Output the [X, Y] coordinate of the center of the cell containing the given text.  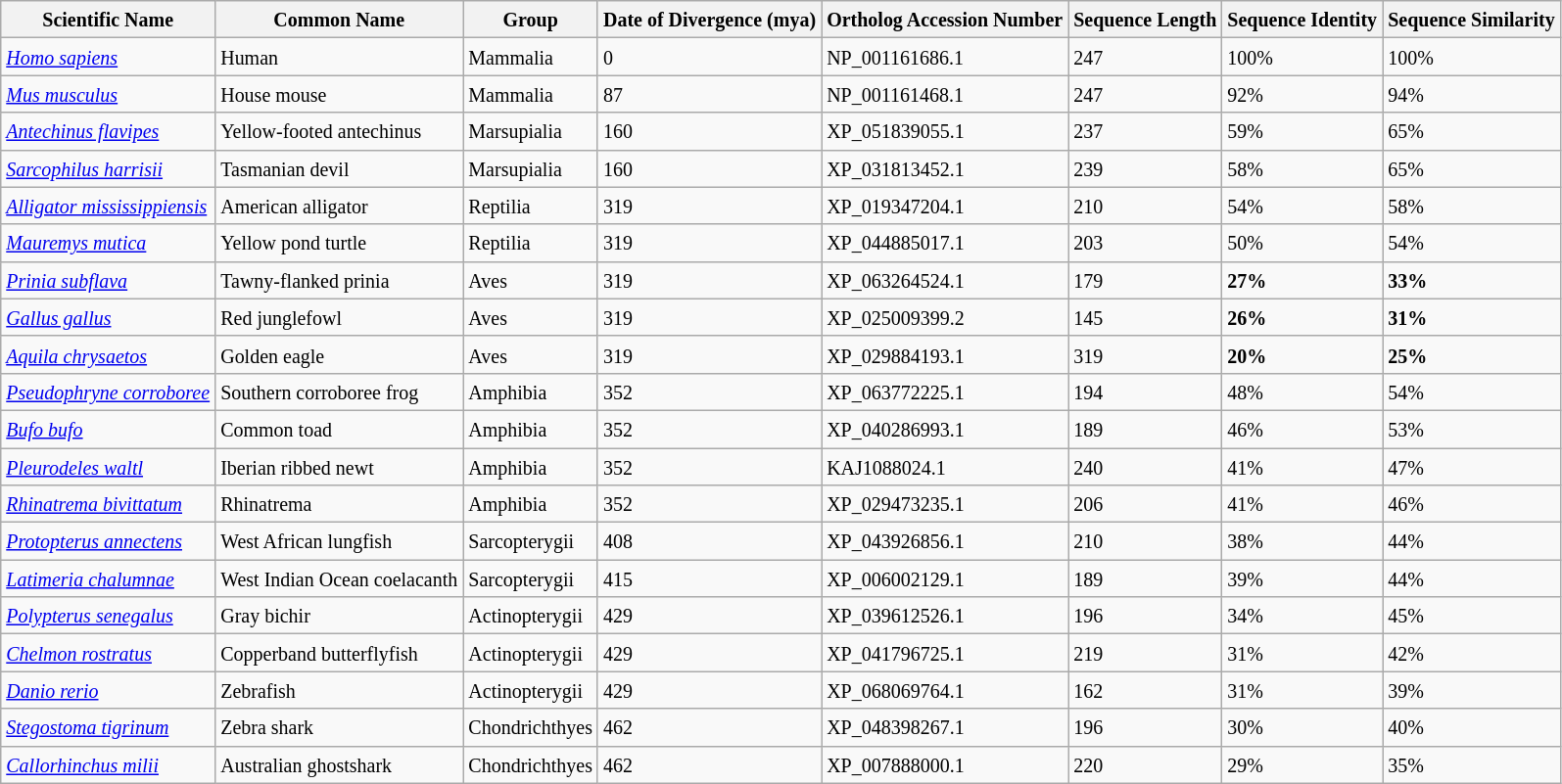
239 [1146, 168]
179 [1146, 280]
XP_043926856.1 [945, 541]
Alligator mississippiensis [108, 206]
Bufo bufo [108, 429]
Pleurodeles waltl [108, 467]
American alligator [339, 206]
Yellow pond turtle [339, 243]
Antechinus flavipes [108, 131]
Mus musculus [108, 94]
40% [1472, 727]
Pseudophryne corroboree [108, 392]
20% [1302, 354]
Date of Divergence (mya) [709, 20]
26% [1302, 317]
34% [1302, 616]
Human [339, 57]
145 [1146, 317]
Sequence Length [1146, 20]
Common Name [339, 20]
XP_068069764.1 [945, 690]
Group [531, 20]
240 [1146, 467]
408 [709, 541]
KAJ1088024.1 [945, 467]
Zebra shark [339, 727]
48% [1302, 392]
Danio rerio [108, 690]
42% [1472, 653]
XP_006002129.1 [945, 578]
94% [1472, 94]
220 [1146, 764]
Rhinatrema bivittatum [108, 504]
XP_019347204.1 [945, 206]
Tasmanian devil [339, 168]
35% [1472, 764]
30% [1302, 727]
Yellow-footed antechinus [339, 131]
237 [1146, 131]
87 [709, 94]
Protopterus annectens [108, 541]
Common toad [339, 429]
Aquila chrysaetos [108, 354]
Prinia subflava [108, 280]
XP_025009399.2 [945, 317]
415 [709, 578]
Iberian ribbed newt [339, 467]
Red junglefowl [339, 317]
XP_041796725.1 [945, 653]
Latimeria chalumnae [108, 578]
XP_051839055.1 [945, 131]
Scientific Name [108, 20]
House mouse [339, 94]
Copperband butterflyfish [339, 653]
Tawny-flanked prinia [339, 280]
XP_007888000.1 [945, 764]
XP_048398267.1 [945, 727]
NP_001161468.1 [945, 94]
Polypterus senegalus [108, 616]
NP_001161686.1 [945, 57]
Golden eagle [339, 354]
XP_039612526.1 [945, 616]
Callorhinchus milii [108, 764]
XP_031813452.1 [945, 168]
203 [1146, 243]
XP_063772225.1 [945, 392]
XP_063264524.1 [945, 280]
162 [1146, 690]
Gray bichir [339, 616]
47% [1472, 467]
0 [709, 57]
206 [1146, 504]
25% [1472, 354]
XP_029473235.1 [945, 504]
Rhinatrema [339, 504]
Zebrafish [339, 690]
Chelmon rostratus [108, 653]
Ortholog Accession Number [945, 20]
Sequence Identity [1302, 20]
59% [1302, 131]
53% [1472, 429]
XP_029884193.1 [945, 354]
Homo sapiens [108, 57]
Mauremys mutica [108, 243]
Stegostoma tigrinum [108, 727]
45% [1472, 616]
50% [1302, 243]
194 [1146, 392]
29% [1302, 764]
Australian ghostshark [339, 764]
92% [1302, 94]
West Indian Ocean coelacanth [339, 578]
27% [1302, 280]
Gallus gallus [108, 317]
Sarcophilus harrisii [108, 168]
XP_040286993.1 [945, 429]
219 [1146, 653]
West African lungfish [339, 541]
XP_044885017.1 [945, 243]
Sequence Similarity [1472, 20]
Southern corroboree frog [339, 392]
33% [1472, 280]
38% [1302, 541]
